Identify which cell holds the provided text, then report its [X, Y] central coordinate. 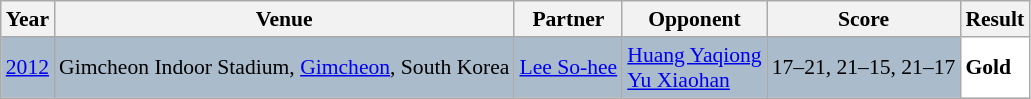
Score [864, 19]
Lee So-hee [568, 68]
Year [28, 19]
Result [994, 19]
Huang Yaqiong Yu Xiaohan [694, 68]
17–21, 21–15, 21–17 [864, 68]
Venue [284, 19]
Opponent [694, 19]
2012 [28, 68]
Gold [994, 68]
Gimcheon Indoor Stadium, Gimcheon, South Korea [284, 68]
Partner [568, 19]
